Scan for the cell matching the given text and deliver its [X, Y] coordinate at center. 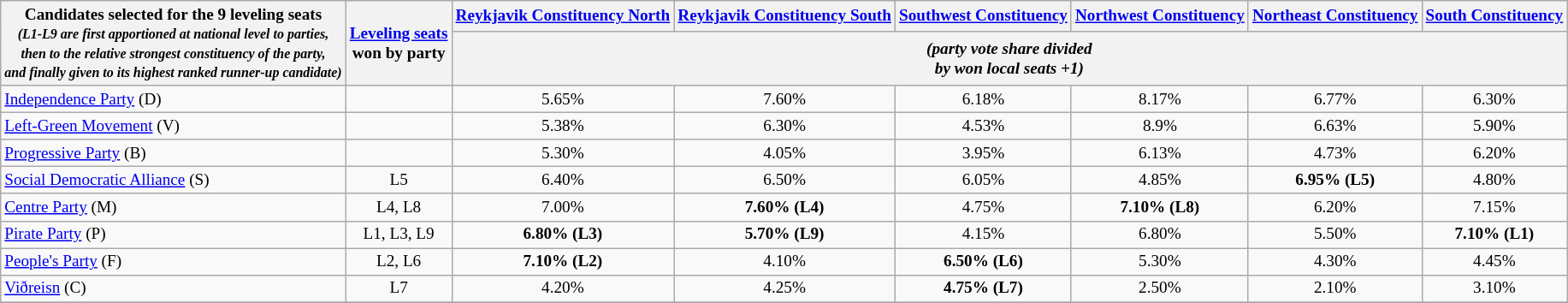
L1, L3, L9 [399, 235]
Progressive Party (B) [173, 153]
7.15% [1494, 207]
Southwest Constituency [983, 17]
7.60% (L4) [785, 207]
Centre Party (M) [173, 207]
5.70% (L9) [785, 235]
L7 [399, 288]
7.10% (L1) [1494, 235]
7.10% (L2) [563, 262]
4.45% [1494, 262]
4.80% [1494, 181]
4.53% [983, 126]
6.63% [1334, 126]
Reykjavik Constituency North [563, 17]
4.05% [785, 153]
4.30% [1334, 262]
6.50% (L6) [983, 262]
People's Party (F) [173, 262]
3.95% [983, 153]
Leveling seatswon by party [399, 43]
L2, L6 [399, 262]
5.50% [1334, 235]
4.20% [563, 288]
Reykjavik Constituency South [785, 17]
4.25% [785, 288]
Northwest Constituency [1160, 17]
6.77% [1334, 99]
Northeast Constituency [1334, 17]
4.73% [1334, 153]
4.85% [1160, 181]
Viðreisn (C) [173, 288]
4.15% [983, 235]
L4, L8 [399, 207]
5.38% [563, 126]
7.60% [785, 99]
Independence Party (D) [173, 99]
Pirate Party (P) [173, 235]
3.10% [1494, 288]
South Constituency [1494, 17]
4.75% [983, 207]
7.10% (L8) [1160, 207]
8.9% [1160, 126]
6.40% [563, 181]
8.17% [1160, 99]
Social Democratic Alliance (S) [173, 181]
2.10% [1334, 288]
6.80% (L3) [563, 235]
6.95% (L5) [1334, 181]
6.18% [983, 99]
7.00% [563, 207]
Left-Green Movement (V) [173, 126]
6.13% [1160, 153]
5.65% [563, 99]
6.50% [785, 181]
4.10% [785, 262]
6.80% [1160, 235]
L5 [399, 181]
5.90% [1494, 126]
6.05% [983, 181]
(party vote share dividedby won local seats +1) [1009, 58]
4.75% (L7) [983, 288]
2.50% [1160, 288]
